Pinpoint the cell where the given text exists, returning its (x, y) midpoint coordinate. 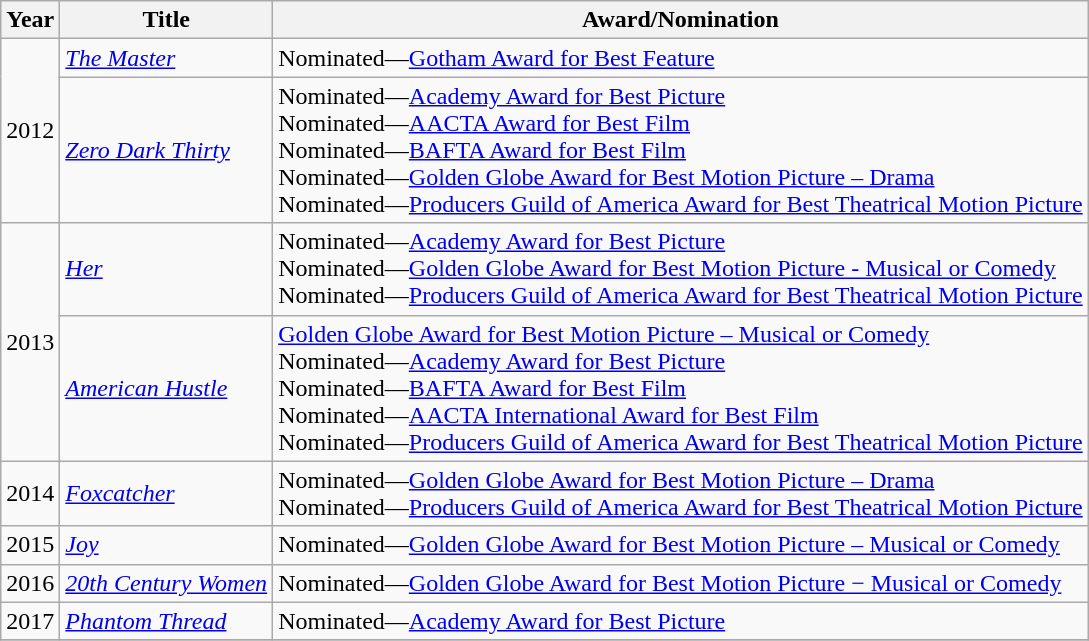
Her (166, 269)
Nominated—Gotham Award for Best Feature (681, 58)
2014 (30, 494)
Phantom Thread (166, 621)
Nominated—Golden Globe Award for Best Motion Picture − Musical or Comedy (681, 583)
Nominated—Golden Globe Award for Best Motion Picture – DramaNominated—Producers Guild of America Award for Best Theatrical Motion Picture (681, 494)
Nominated—Academy Award for Best Picture (681, 621)
Award/Nomination (681, 20)
American Hustle (166, 388)
Title (166, 20)
2012 (30, 131)
Zero Dark Thirty (166, 150)
2017 (30, 621)
Nominated—Golden Globe Award for Best Motion Picture – Musical or Comedy (681, 545)
20th Century Women (166, 583)
Year (30, 20)
2015 (30, 545)
2013 (30, 342)
2016 (30, 583)
The Master (166, 58)
Foxcatcher (166, 494)
Joy (166, 545)
